Locate the cell with the specified text and output its (x, y) center coordinate. 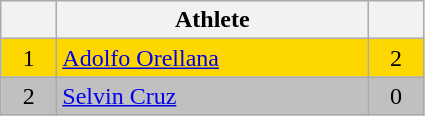
Athlete (212, 20)
Adolfo Orellana (212, 58)
Selvin Cruz (212, 96)
1 (29, 58)
0 (396, 96)
